Extract the (x, y) coordinate from the center of the cell holding the provided text.  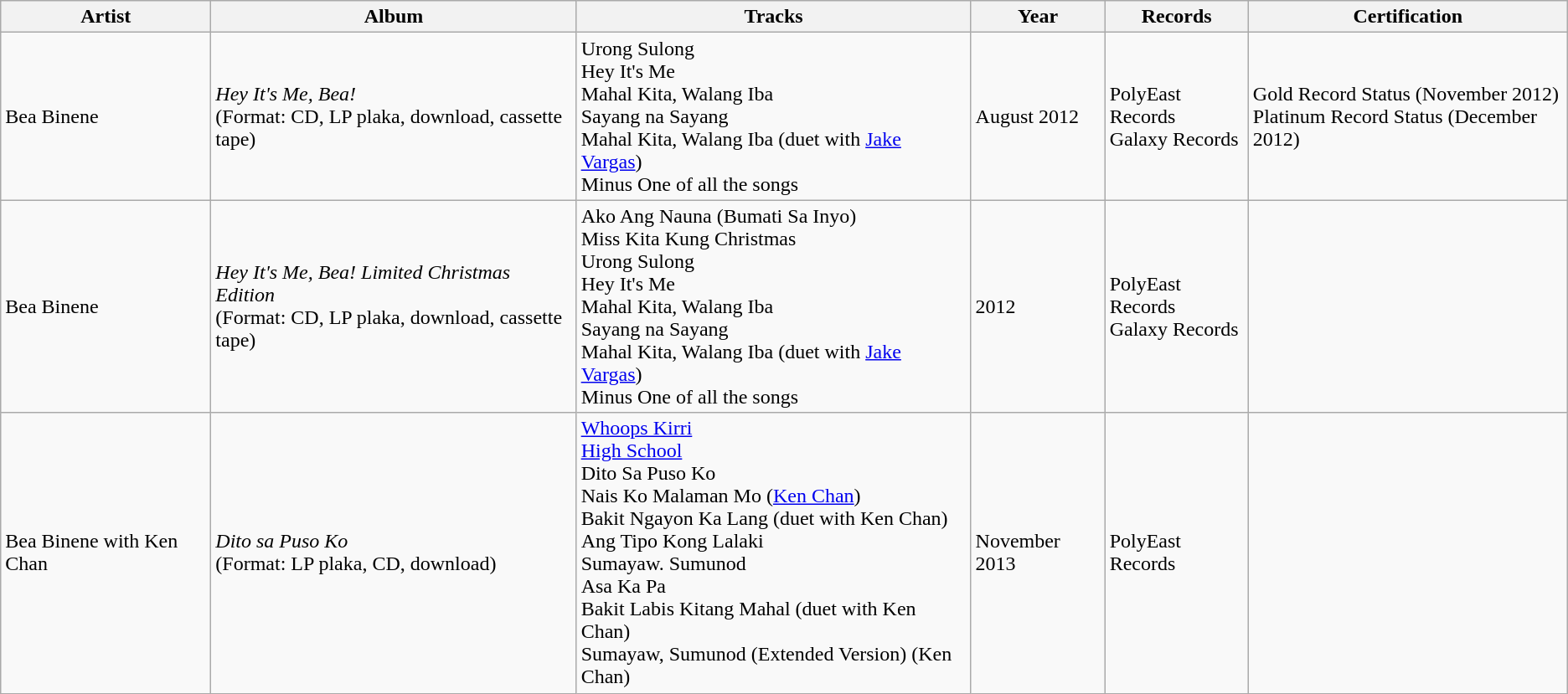
Bea Binene with Ken Chan (106, 553)
Artist (106, 17)
Gold Record Status (November 2012)Platinum Record Status (December 2012) (1407, 116)
Urong Sulong Hey It's Me Mahal Kita, Walang Iba Sayang na Sayang Mahal Kita, Walang Iba (duet with Jake Vargas)Minus One of all the songs (774, 116)
Certification (1407, 17)
PolyEast Records (1176, 553)
Records (1176, 17)
Dito sa Puso Ko(Format: LP plaka, CD, download) (394, 553)
November 2013 (1038, 553)
Hey It's Me, Bea!(Format: CD, LP plaka, download, cassette tape) (394, 116)
Album (394, 17)
Year (1038, 17)
August 2012 (1038, 116)
Tracks (774, 17)
Hey It's Me, Bea! Limited Christmas Edition(Format: CD, LP plaka, download, cassette tape) (394, 306)
2012 (1038, 306)
